Determine the [x, y] coordinate at the center of the cell enclosing the given text.  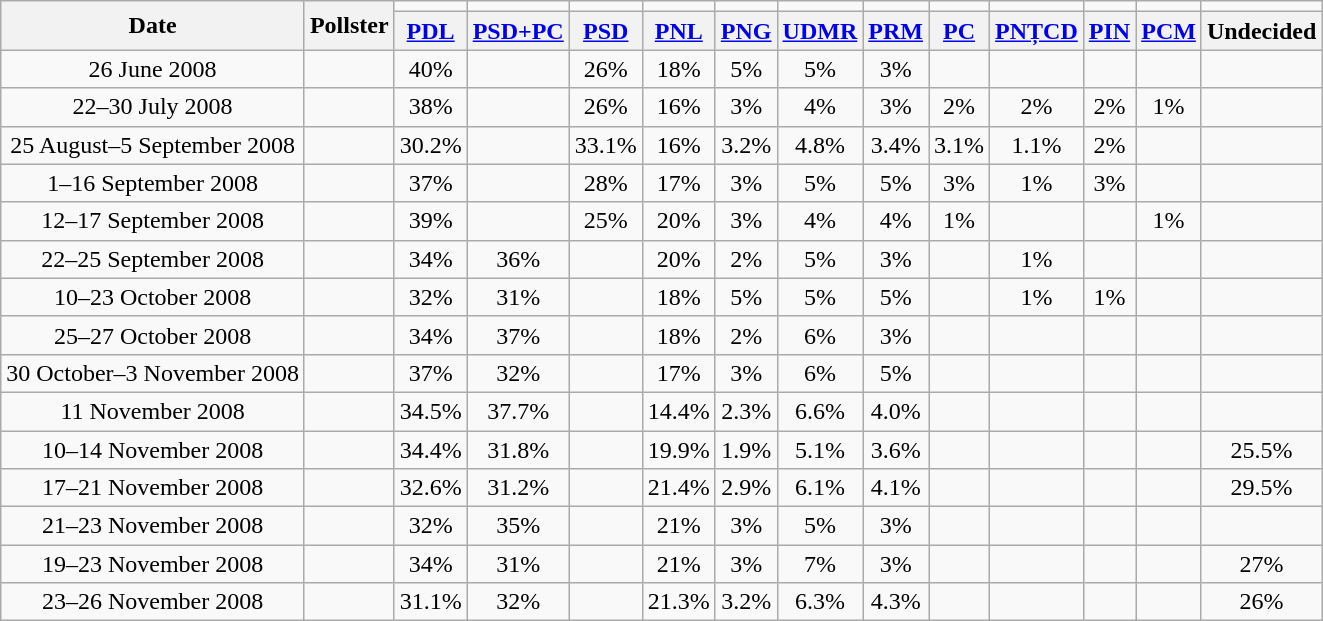
31.8% [518, 449]
25 August–5 September 2008 [153, 145]
40% [430, 69]
PC [958, 31]
PIN [1109, 31]
Pollster [349, 26]
1–16 September 2008 [153, 183]
2.9% [746, 488]
31.1% [430, 602]
PNG [746, 31]
29.5% [1261, 488]
PNȚCD [1037, 31]
6.6% [820, 411]
6.1% [820, 488]
34.4% [430, 449]
PSD+PC [518, 31]
14.4% [678, 411]
PCM [1169, 31]
Undecided [1261, 31]
21.3% [678, 602]
27% [1261, 564]
3.4% [896, 145]
22–25 September 2008 [153, 259]
3.6% [896, 449]
PNL [678, 31]
10–14 November 2008 [153, 449]
19–23 November 2008 [153, 564]
10–23 October 2008 [153, 297]
12–17 September 2008 [153, 221]
30.2% [430, 145]
Date [153, 26]
23–26 November 2008 [153, 602]
25% [606, 221]
4.3% [896, 602]
37.7% [518, 411]
35% [518, 526]
36% [518, 259]
39% [430, 221]
6.3% [820, 602]
21–23 November 2008 [153, 526]
31.2% [518, 488]
PDL [430, 31]
11 November 2008 [153, 411]
2.3% [746, 411]
4.1% [896, 488]
PRM [896, 31]
38% [430, 107]
4.8% [820, 145]
26 June 2008 [153, 69]
17–21 November 2008 [153, 488]
3.1% [958, 145]
21.4% [678, 488]
UDMR [820, 31]
28% [606, 183]
PSD [606, 31]
22–30 July 2008 [153, 107]
34.5% [430, 411]
25.5% [1261, 449]
4.0% [896, 411]
1.1% [1037, 145]
32.6% [430, 488]
25–27 October 2008 [153, 335]
30 October–3 November 2008 [153, 373]
19.9% [678, 449]
7% [820, 564]
5.1% [820, 449]
1.9% [746, 449]
33.1% [606, 145]
